Locate the cell with the specified text and output its (x, y) center coordinate. 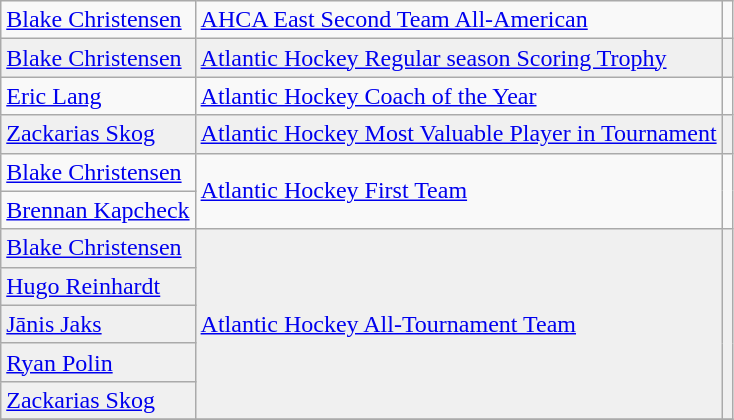
Atlantic Hockey All-Tournament Team (458, 324)
Ryan Polin (98, 362)
Hugo Reinhardt (98, 286)
Atlantic Hockey Coach of the Year (458, 96)
Atlantic Hockey Most Valuable Player in Tournament (458, 134)
Brennan Kapcheck (98, 210)
Atlantic Hockey First Team (458, 191)
AHCA East Second Team All-American (458, 20)
Eric Lang (98, 96)
Jānis Jaks (98, 324)
Atlantic Hockey Regular season Scoring Trophy (458, 58)
